Find where the given text appears and provide that cell's center as (x, y) coordinate. 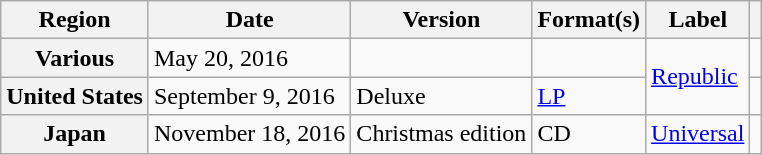
Format(s) (589, 20)
Deluxe (442, 96)
Japan (75, 134)
Republic (698, 77)
Date (249, 20)
Version (442, 20)
LP (589, 96)
United States (75, 96)
Various (75, 58)
CD (589, 134)
Universal (698, 134)
Christmas edition (442, 134)
Label (698, 20)
May 20, 2016 (249, 58)
November 18, 2016 (249, 134)
Region (75, 20)
September 9, 2016 (249, 96)
